Output the (x, y) coordinate of the center of the cell containing the given text.  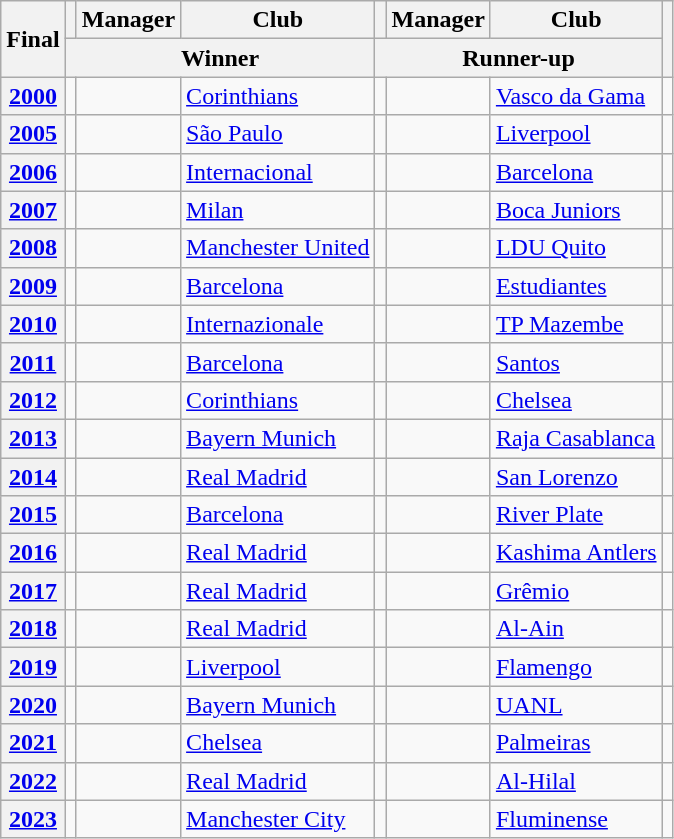
2016 (33, 553)
Flamengo (576, 667)
Milan (278, 210)
2020 (33, 705)
Boca Juniors (576, 210)
2007 (33, 210)
2015 (33, 515)
2017 (33, 591)
Internacional (278, 172)
Kashima Antlers (576, 553)
2008 (33, 248)
2013 (33, 438)
São Paulo (278, 134)
Fluminense (576, 819)
Palmeiras (576, 743)
Internazionale (278, 324)
Manchester United (278, 248)
Raja Casablanca (576, 438)
TP Mazembe (576, 324)
Al-Ain (576, 629)
2000 (33, 96)
Final (33, 39)
Santos (576, 362)
Grêmio (576, 591)
2023 (33, 819)
Vasco da Gama (576, 96)
2019 (33, 667)
LDU Quito (576, 248)
Winner (220, 58)
2018 (33, 629)
2010 (33, 324)
2022 (33, 781)
Al-Hilal (576, 781)
UANL (576, 705)
2011 (33, 362)
Runner-up (518, 58)
Estudiantes (576, 286)
2021 (33, 743)
2006 (33, 172)
Manchester City (278, 819)
2012 (33, 400)
River Plate (576, 515)
2005 (33, 134)
2009 (33, 286)
San Lorenzo (576, 477)
2014 (33, 477)
